Capture the cell that displays the provided text and extract its (x, y) central coordinate. 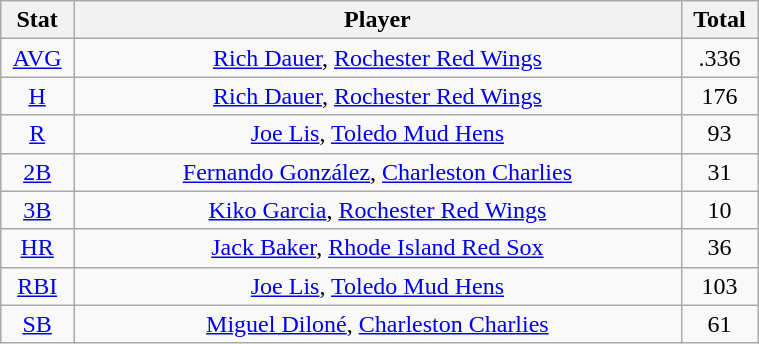
AVG (38, 58)
Player (378, 20)
SB (38, 324)
10 (719, 210)
176 (719, 96)
H (38, 96)
RBI (38, 286)
Total (719, 20)
Fernando González, Charleston Charlies (378, 172)
.336 (719, 58)
Miguel Diloné, Charleston Charlies (378, 324)
Jack Baker, Rhode Island Red Sox (378, 248)
31 (719, 172)
36 (719, 248)
Kiko Garcia, Rochester Red Wings (378, 210)
93 (719, 134)
3B (38, 210)
HR (38, 248)
Stat (38, 20)
2B (38, 172)
R (38, 134)
61 (719, 324)
103 (719, 286)
